Pinpoint the cell where the given text exists, returning its [X, Y] midpoint coordinate. 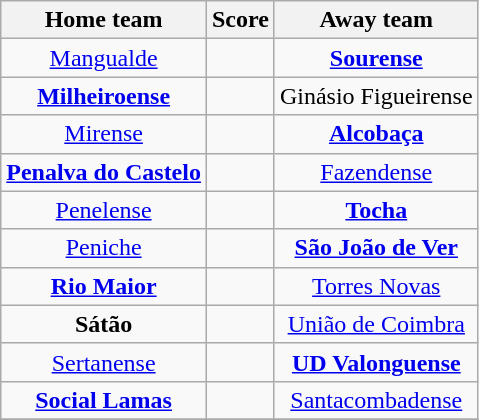
Sertanense [104, 362]
Torres Novas [376, 286]
Penalva do Castelo [104, 172]
Sourense [376, 58]
São João de Ver [376, 248]
Milheiroense [104, 96]
Ginásio Figueirense [376, 96]
Home team [104, 20]
Rio Maior [104, 286]
Mirense [104, 134]
Fazendense [376, 172]
Away team [376, 20]
Social Lamas [104, 400]
Peniche [104, 248]
Santacombadense [376, 400]
Mangualde [104, 58]
Alcobaça [376, 134]
Tocha [376, 210]
UD Valonguense [376, 362]
União de Coimbra [376, 324]
Sátão [104, 324]
Score [240, 20]
Penelense [104, 210]
